From the cell containing the given text, extract its center point as (X, Y) coordinate. 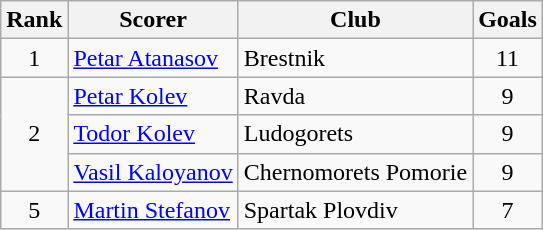
Todor Kolev (153, 134)
Goals (508, 20)
Vasil Kaloyanov (153, 172)
Petar Kolev (153, 96)
Ludogorets (355, 134)
Martin Stefanov (153, 210)
Petar Atanasov (153, 58)
7 (508, 210)
11 (508, 58)
5 (34, 210)
2 (34, 134)
Ravda (355, 96)
Spartak Plovdiv (355, 210)
Brestnik (355, 58)
1 (34, 58)
Chernomorets Pomorie (355, 172)
Rank (34, 20)
Club (355, 20)
Scorer (153, 20)
